Provide the [x, y] coordinate of the cell's center where the given text is located.  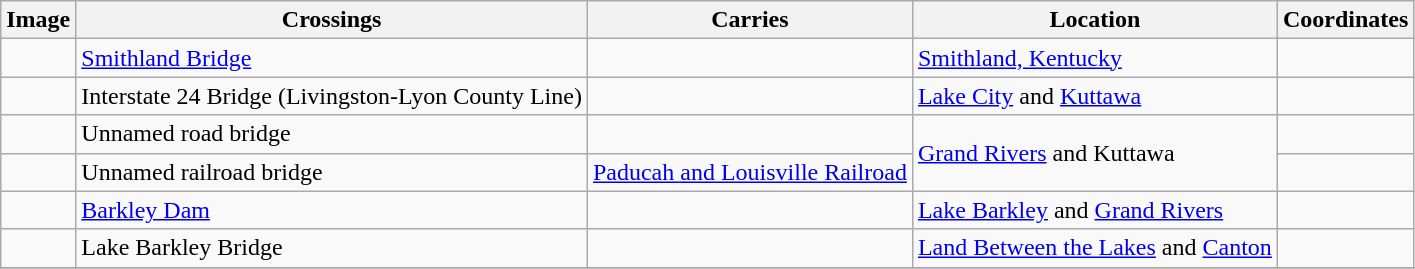
Barkley Dam [332, 210]
Interstate 24 Bridge (Livingston-Lyon County Line) [332, 96]
Carries [750, 20]
Lake Barkley Bridge [332, 248]
Smithland Bridge [332, 58]
Paducah and Louisville Railroad [750, 172]
Lake City and Kuttawa [1094, 96]
Unnamed road bridge [332, 134]
Crossings [332, 20]
Land Between the Lakes and Canton [1094, 248]
Location [1094, 20]
Unnamed railroad bridge [332, 172]
Grand Rivers and Kuttawa [1094, 153]
Lake Barkley and Grand Rivers [1094, 210]
Coordinates [1345, 20]
Smithland, Kentucky [1094, 58]
Image [38, 20]
